Locate the cell with the specified text and output its [x, y] center coordinate. 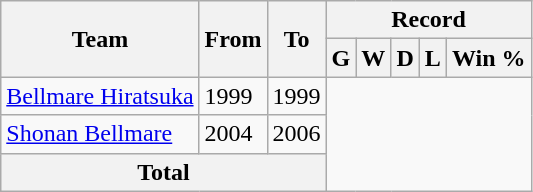
G [341, 58]
To [296, 39]
Record [428, 20]
L [432, 58]
Total [164, 172]
W [374, 58]
D [405, 58]
Team [100, 39]
2004 [233, 134]
Win % [488, 58]
From [233, 39]
2006 [296, 134]
Shonan Bellmare [100, 134]
Bellmare Hiratsuka [100, 96]
